Provide the (x, y) coordinate of the cell's center where the given text is located.  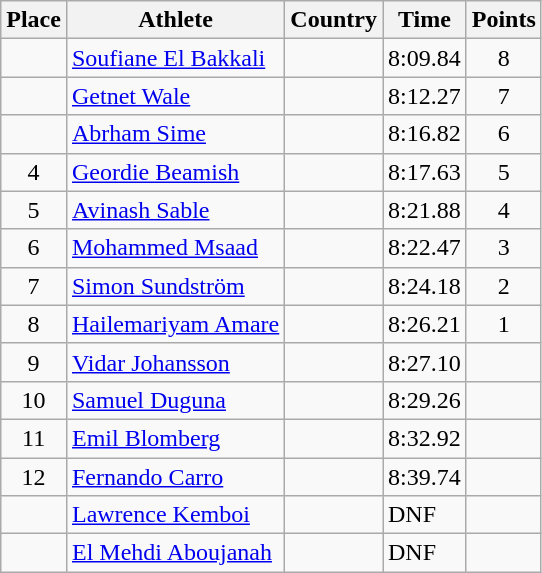
2 (504, 286)
Place (34, 20)
Fernando Carro (175, 477)
11 (34, 438)
8:29.26 (424, 400)
Samuel Duguna (175, 400)
8:26.21 (424, 324)
8:16.82 (424, 134)
8:32.92 (424, 438)
8:17.63 (424, 172)
8:09.84 (424, 58)
Soufiane El Bakkali (175, 58)
El Mehdi Aboujanah (175, 553)
Vidar Johansson (175, 362)
10 (34, 400)
8:22.47 (424, 248)
Simon Sundström (175, 286)
8:21.88 (424, 210)
8:39.74 (424, 477)
12 (34, 477)
Avinash Sable (175, 210)
Athlete (175, 20)
Emil Blomberg (175, 438)
Hailemariyam Amare (175, 324)
8:27.10 (424, 362)
Mohammed Msaad (175, 248)
Getnet Wale (175, 96)
Time (424, 20)
8:24.18 (424, 286)
9 (34, 362)
3 (504, 248)
1 (504, 324)
8:12.27 (424, 96)
Country (334, 20)
Lawrence Kemboi (175, 515)
Abrham Sime (175, 134)
Geordie Beamish (175, 172)
Points (504, 20)
